Return the [x, y] coordinate for the center point of the cell that contains the specified text.  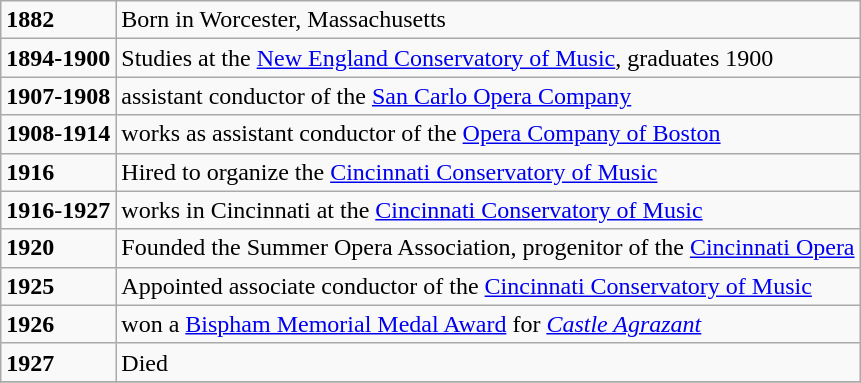
Appointed associate conductor of the Cincinnati Conservatory of Music [488, 286]
works as assistant conductor of the Opera Company of Boston [488, 134]
1908-1914 [58, 134]
Studies at the New England Conservatory of Music, graduates 1900 [488, 58]
1907-1908 [58, 96]
assistant conductor of the San Carlo Opera Company [488, 96]
works in Cincinnati at the Cincinnati Conservatory of Music [488, 210]
1927 [58, 362]
1916-1927 [58, 210]
1925 [58, 286]
1920 [58, 248]
Born in Worcester, Massachusetts [488, 20]
1926 [58, 324]
Died [488, 362]
Founded the Summer Opera Association, progenitor of the Cincinnati Opera [488, 248]
1916 [58, 172]
1882 [58, 20]
won a Bispham Memorial Medal Award for Castle Agrazant [488, 324]
1894-1900 [58, 58]
Hired to organize the Cincinnati Conservatory of Music [488, 172]
